Determine the (x, y) coordinate at the center of the cell enclosing the given text.  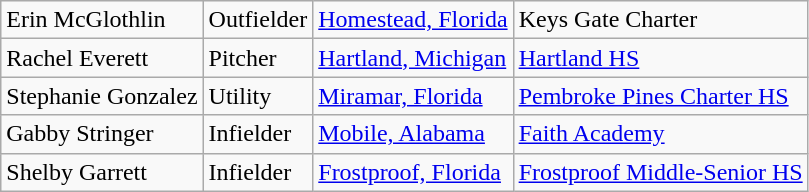
Hartland, Michigan (413, 58)
Hartland HS (660, 58)
Outfielder (258, 20)
Faith Academy (660, 134)
Stephanie Gonzalez (102, 96)
Gabby Stringer (102, 134)
Pembroke Pines Charter HS (660, 96)
Keys Gate Charter (660, 20)
Erin McGlothlin (102, 20)
Miramar, Florida (413, 96)
Homestead, Florida (413, 20)
Pitcher (258, 58)
Utility (258, 96)
Frostproof, Florida (413, 172)
Rachel Everett (102, 58)
Shelby Garrett (102, 172)
Frostproof Middle-Senior HS (660, 172)
Mobile, Alabama (413, 134)
